Detect which cell encompasses the target text, then output its (x, y) center coordinate. 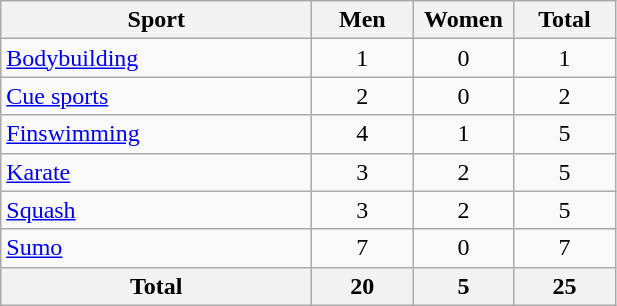
20 (362, 286)
Women (464, 20)
Karate (156, 172)
Finswimming (156, 134)
25 (564, 286)
Squash (156, 210)
Sport (156, 20)
Sumo (156, 248)
Men (362, 20)
Bodybuilding (156, 58)
4 (362, 134)
Cue sports (156, 96)
